Provide the (X, Y) coordinate of the cell's center where the given text is located.  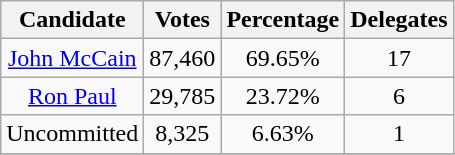
Delegates (399, 20)
6 (399, 96)
23.72% (283, 96)
6.63% (283, 134)
Percentage (283, 20)
8,325 (182, 134)
Ron Paul (72, 96)
29,785 (182, 96)
Candidate (72, 20)
Uncommitted (72, 134)
69.65% (283, 58)
John McCain (72, 58)
Votes (182, 20)
17 (399, 58)
87,460 (182, 58)
1 (399, 134)
